Return (x, y) of the center of cell containing provided text 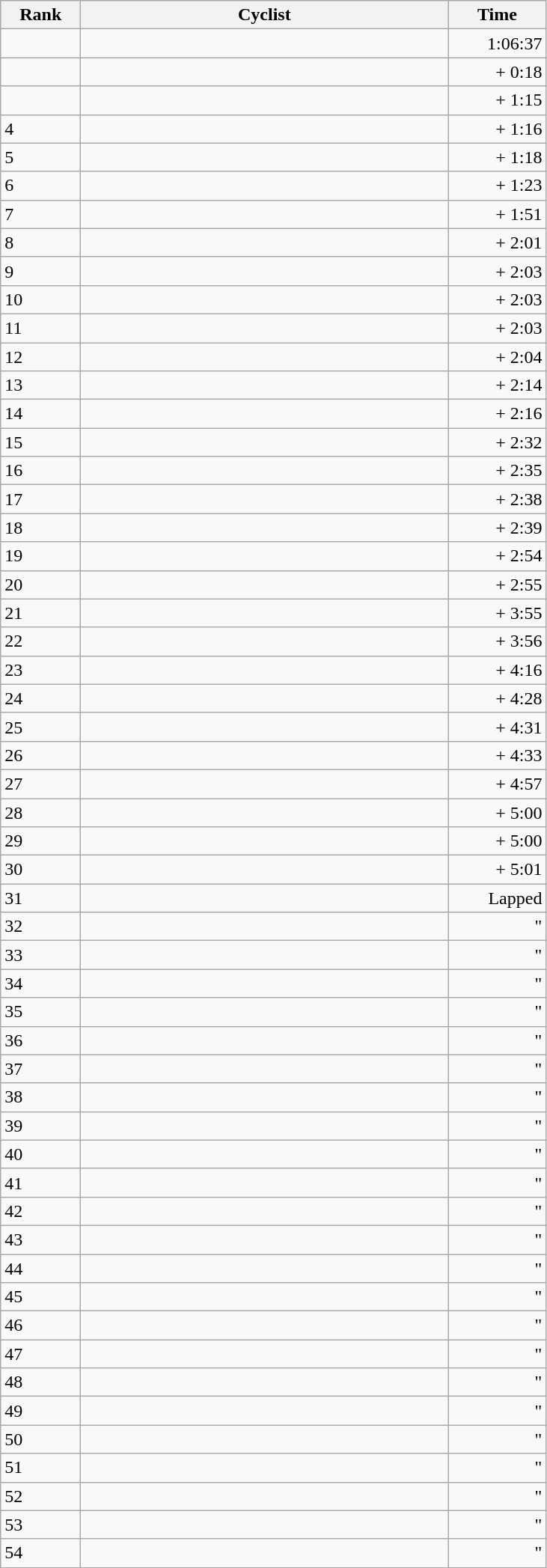
+ 2:55 (497, 585)
40 (40, 1154)
53 (40, 1525)
5 (40, 157)
52 (40, 1496)
+ 2:14 (497, 385)
+ 2:39 (497, 528)
33 (40, 955)
37 (40, 1069)
+ 0:18 (497, 72)
54 (40, 1553)
20 (40, 585)
34 (40, 983)
14 (40, 414)
+ 4:28 (497, 698)
28 (40, 812)
19 (40, 556)
43 (40, 1239)
+ 2:54 (497, 556)
26 (40, 755)
7 (40, 214)
Lapped (497, 898)
+ 4:31 (497, 727)
27 (40, 784)
12 (40, 357)
+ 1:16 (497, 129)
Rank (40, 15)
49 (40, 1411)
16 (40, 471)
17 (40, 499)
23 (40, 670)
8 (40, 242)
+ 2:38 (497, 499)
1:06:37 (497, 43)
+ 2:32 (497, 442)
46 (40, 1326)
15 (40, 442)
45 (40, 1297)
+ 4:16 (497, 670)
11 (40, 328)
+ 5:01 (497, 870)
+ 1:51 (497, 214)
35 (40, 1012)
31 (40, 898)
10 (40, 299)
44 (40, 1269)
39 (40, 1126)
21 (40, 613)
Time (497, 15)
38 (40, 1097)
+ 2:35 (497, 471)
51 (40, 1468)
+ 4:57 (497, 784)
+ 3:55 (497, 613)
+ 3:56 (497, 641)
Cyclist (265, 15)
41 (40, 1183)
32 (40, 927)
+ 1:15 (497, 100)
22 (40, 641)
6 (40, 186)
47 (40, 1354)
18 (40, 528)
30 (40, 870)
13 (40, 385)
36 (40, 1040)
48 (40, 1382)
+ 1:18 (497, 157)
+ 4:33 (497, 755)
+ 2:01 (497, 242)
42 (40, 1211)
+ 2:04 (497, 357)
50 (40, 1439)
+ 1:23 (497, 186)
4 (40, 129)
+ 2:16 (497, 414)
29 (40, 841)
9 (40, 271)
25 (40, 727)
24 (40, 698)
